Determine the [x, y] coordinate at the center of the cell enclosing the given text.  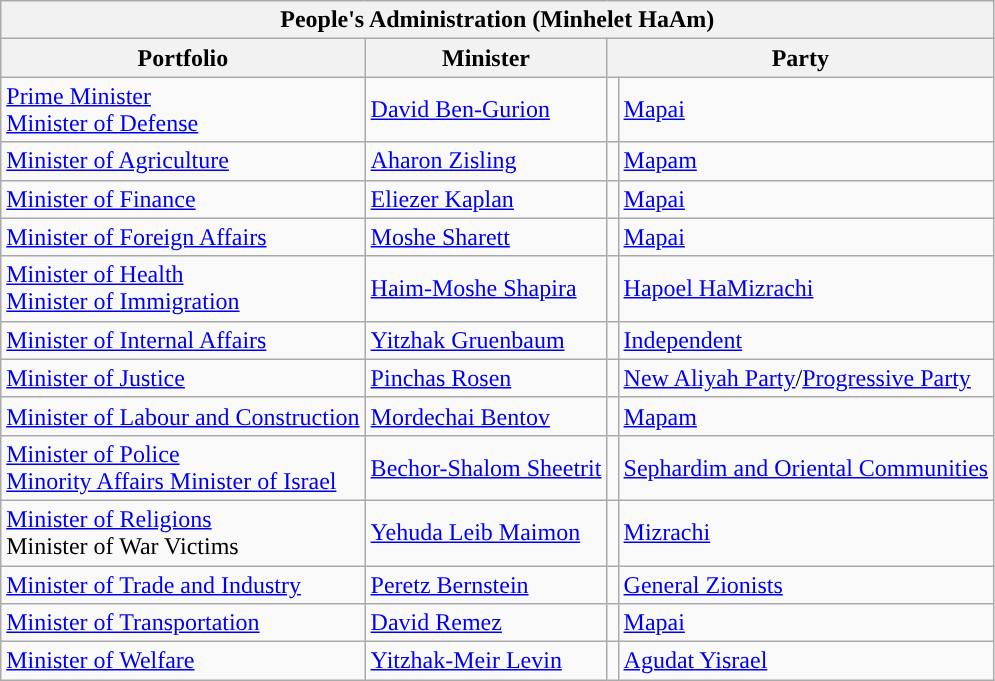
Party [800, 58]
Sephardim and Oriental Communities [806, 468]
Minister of PoliceMinority Affairs Minister of Israel [183, 468]
Yehuda Leib Maimon [486, 532]
Prime MinisterMinister of Defense [183, 110]
David Remez [486, 623]
New Aliyah Party/Progressive Party [806, 378]
Minister of Labour and Construction [183, 416]
Haim-Moshe Shapira [486, 288]
Minister of Agriculture [183, 161]
Yitzhak-Meir Levin [486, 661]
Bechor-Shalom Sheetrit [486, 468]
Hapoel HaMizrachi [806, 288]
Minister of Finance [183, 199]
Yitzhak Gruenbaum [486, 340]
Aharon Zisling [486, 161]
Minister of Transportation [183, 623]
David Ben-Gurion [486, 110]
Minister of ReligionsMinister of War Victims [183, 532]
Minister of Internal Affairs [183, 340]
Mordechai Bentov [486, 416]
Pinchas Rosen [486, 378]
Peretz Bernstein [486, 585]
Moshe Sharett [486, 237]
Minister of Justice [183, 378]
Minister of HealthMinister of Immigration [183, 288]
People's Administration (Minhelet HaAm) [498, 20]
General Zionists [806, 585]
Minister of Welfare [183, 661]
Portfolio [183, 58]
Minister of Foreign Affairs [183, 237]
Minister [486, 58]
Mizrachi [806, 532]
Independent [806, 340]
Minister of Trade and Industry [183, 585]
Agudat Yisrael [806, 661]
Eliezer Kaplan [486, 199]
